Search for the cell housing the specified text and yield its (x, y) center coordinate. 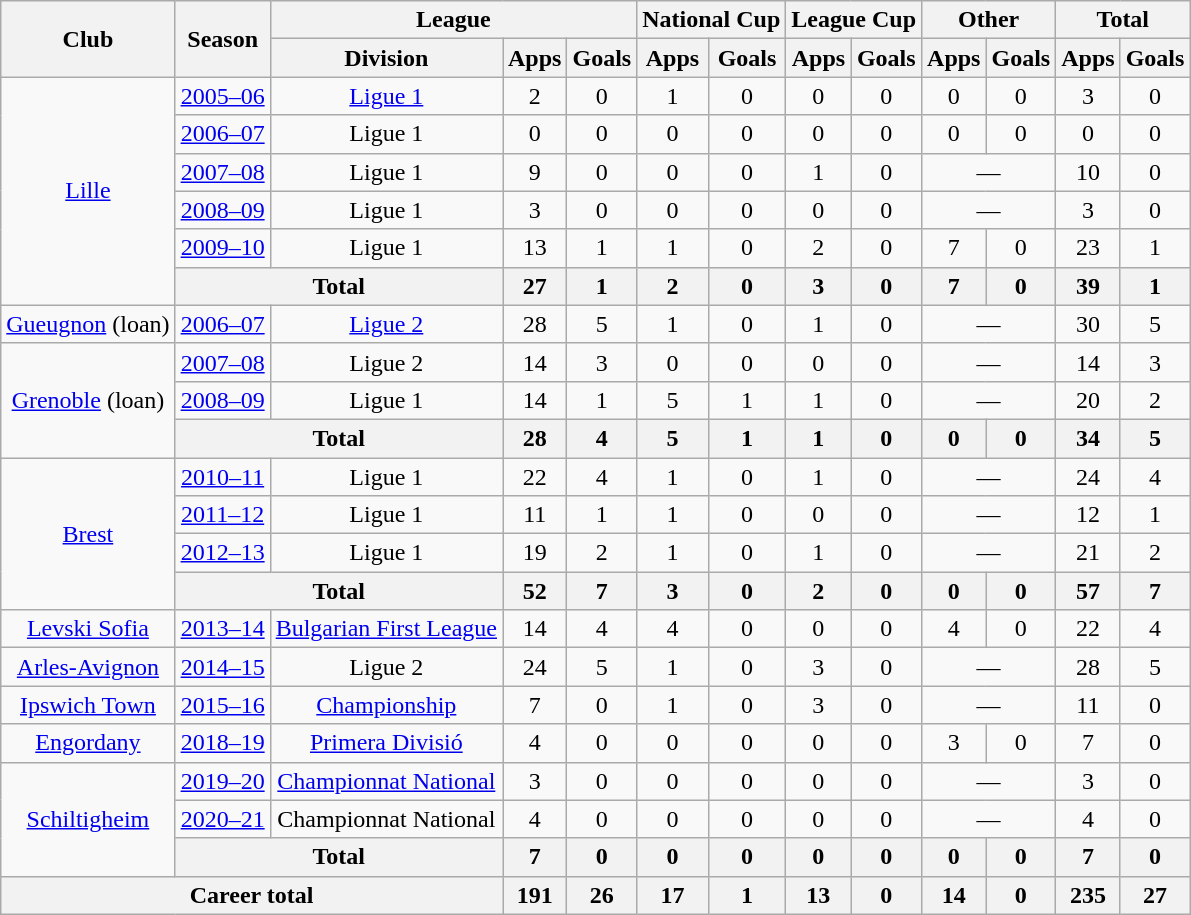
Season (222, 39)
34 (1088, 438)
19 (534, 553)
20 (1088, 400)
30 (1088, 324)
Career total (252, 895)
Lille (88, 191)
Ipswich Town (88, 705)
10 (1088, 172)
235 (1088, 895)
17 (673, 895)
Division (386, 58)
2019–20 (222, 781)
191 (534, 895)
Arles-Avignon (88, 667)
League (454, 20)
Club (88, 39)
Other (989, 20)
Bulgarian First League (386, 629)
Engordany (88, 743)
23 (1088, 248)
Championship (386, 705)
2014–15 (222, 667)
Primera Divisió (386, 743)
2013–14 (222, 629)
National Cup (712, 20)
Schiltigheim (88, 819)
9 (534, 172)
12 (1088, 515)
Grenoble (loan) (88, 400)
26 (602, 895)
21 (1088, 553)
57 (1088, 591)
Levski Sofia (88, 629)
2011–12 (222, 515)
2005–06 (222, 96)
Brest (88, 534)
52 (534, 591)
2018–19 (222, 743)
39 (1088, 286)
2012–13 (222, 553)
2009–10 (222, 248)
Gueugnon (loan) (88, 324)
2010–11 (222, 477)
League Cup (854, 20)
2020–21 (222, 819)
2015–16 (222, 705)
